Extract the [X, Y] coordinate from the center of the cell holding the provided text.  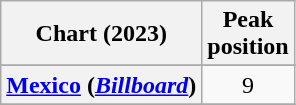
Chart (2023) [102, 34]
Mexico (Billboard) [102, 85]
Peakposition [248, 34]
9 [248, 85]
